Determine the [X, Y] coordinate at the center of the cell enclosing the given text.  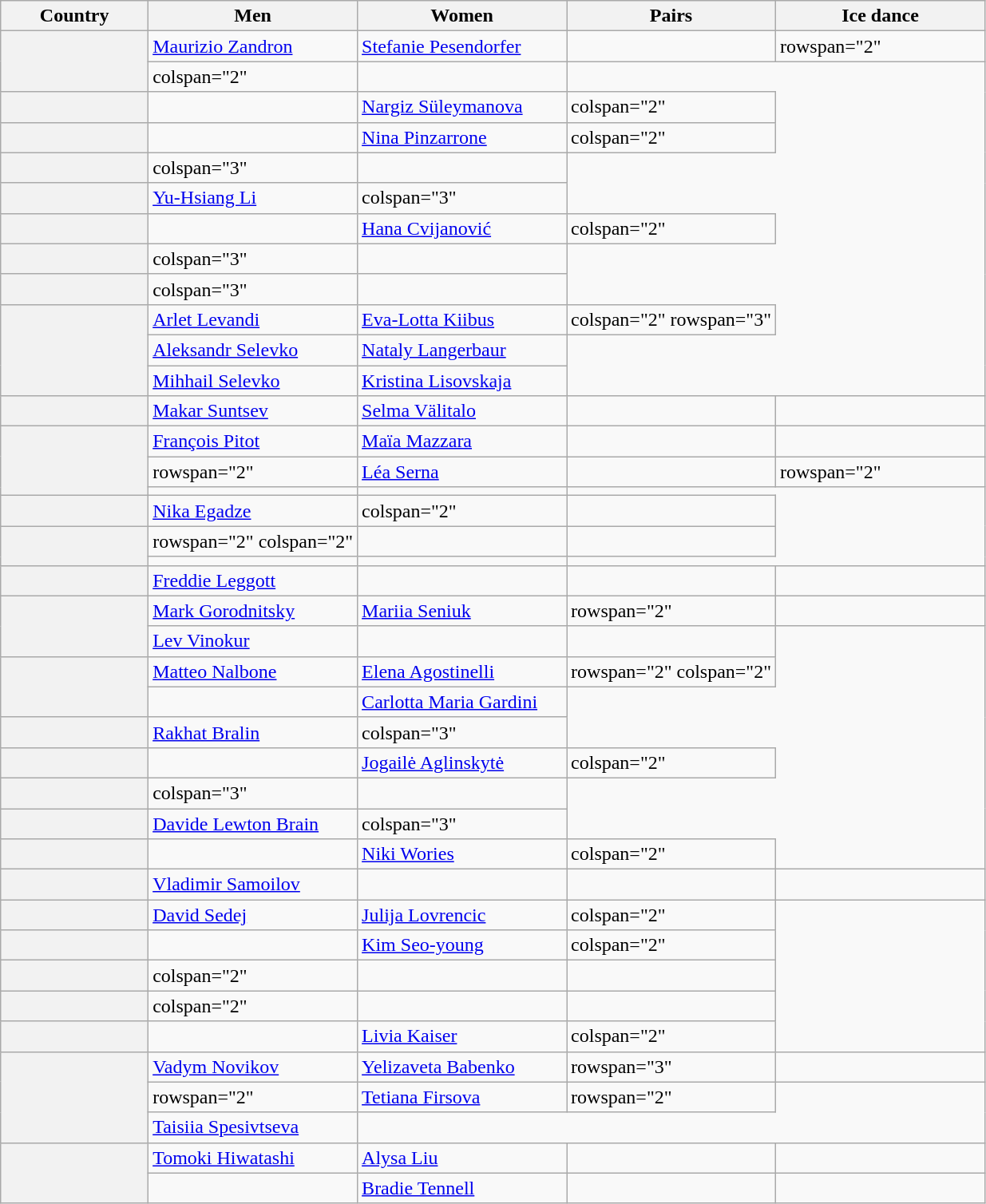
Kim Seo-young [462, 945]
Bradie Tennell [462, 1188]
Livia Kaiser [462, 1036]
Lev Vinokur [253, 641]
Ice dance [880, 16]
David Sedej [253, 915]
Nina Pinzarrone [462, 137]
Carlotta Maria Gardini [462, 702]
Jogailė Aglinskytė [462, 762]
Mihhail Selevko [253, 381]
Maïa Mazzara [462, 442]
Taisiia Spesivtseva [253, 1127]
Kristina Lisovskaja [462, 381]
Selma Välitalo [462, 411]
Maurizio Zandron [253, 46]
Julija Lovrencic [462, 915]
Aleksandr Selevko [253, 350]
rowspan="3" [671, 1067]
Vadym Novikov [253, 1067]
Stefanie Pesendorfer [462, 46]
Eva-Lotta Kiibus [462, 319]
Yu-Hsiang Li [253, 198]
Freddie Leggott [253, 580]
Alysa Liu [462, 1158]
Rakhat Bralin [253, 732]
Nargiz Süleymanova [462, 107]
Tetiana Firsova [462, 1097]
Makar Suntsev [253, 411]
Vladimir Samoilov [253, 885]
Tomoki Hiwatashi [253, 1158]
Country [75, 16]
Hana Cvijanović [462, 228]
François Pitot [253, 442]
Davide Lewton Brain [253, 823]
Mark Gorodnitsky [253, 611]
Nika Egadze [253, 511]
Men [253, 16]
colspan="2" rowspan="3" [671, 319]
Léa Serna [462, 472]
Yelizaveta Babenko [462, 1067]
Pairs [671, 16]
Women [462, 16]
Nataly Langerbaur [462, 350]
Matteo Nalbone [253, 671]
Niki Wories [462, 854]
Arlet Levandi [253, 319]
Elena Agostinelli [462, 671]
Mariia Seniuk [462, 611]
